Extract the (x, y) coordinate from the center of the cell holding the provided text.  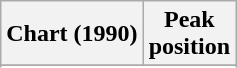
Peak position (189, 34)
Chart (1990) (72, 34)
